Locate the cell with the specified text and output its [x, y] center coordinate. 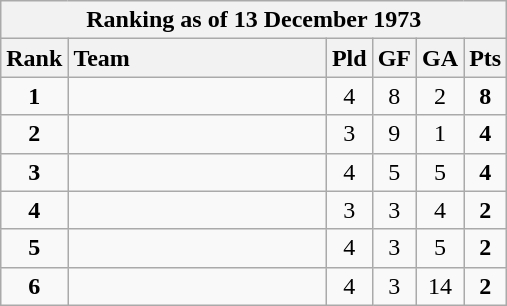
GF [394, 58]
Pts [486, 58]
6 [34, 286]
Team [198, 58]
9 [394, 134]
Rank [34, 58]
Ranking as of 13 December 1973 [254, 20]
14 [440, 286]
Pld [349, 58]
GA [440, 58]
